Detect which cell encompasses the target text, then output its [x, y] center coordinate. 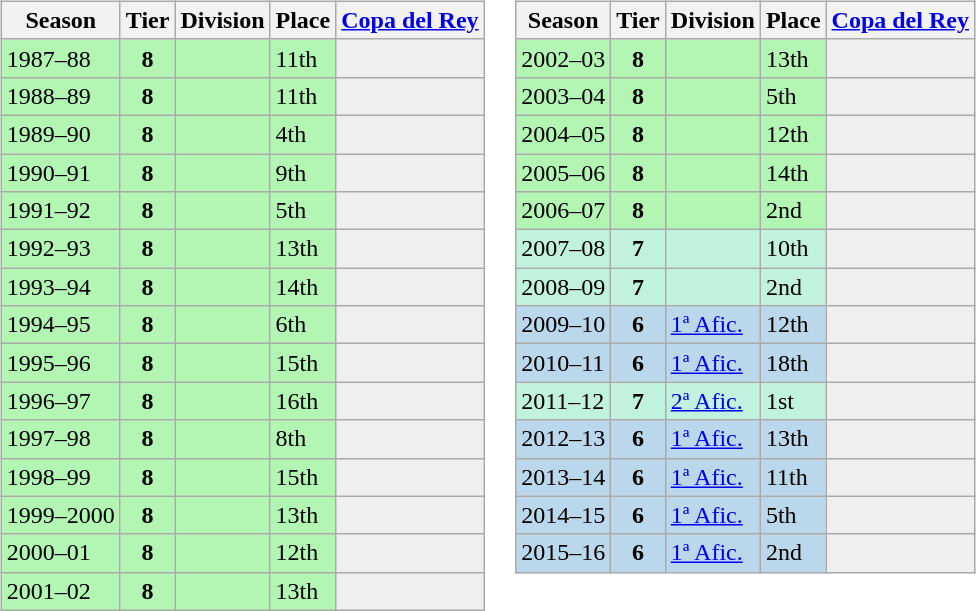
18th [793, 363]
2005–06 [564, 173]
10th [793, 249]
2012–13 [564, 439]
1st [793, 401]
2000–01 [60, 553]
16th [303, 401]
2007–08 [564, 249]
8th [303, 439]
4th [303, 134]
2003–04 [564, 96]
2009–10 [564, 325]
1993–94 [60, 287]
1996–97 [60, 401]
1992–93 [60, 249]
2013–14 [564, 477]
1990–91 [60, 173]
1997–98 [60, 439]
2008–09 [564, 287]
2ª Afic. [712, 401]
1989–90 [60, 134]
1999–2000 [60, 515]
2011–12 [564, 401]
1998–99 [60, 477]
9th [303, 173]
1991–92 [60, 211]
2015–16 [564, 553]
1988–89 [60, 96]
6th [303, 325]
1987–88 [60, 58]
2004–05 [564, 134]
2010–11 [564, 363]
2006–07 [564, 211]
2014–15 [564, 515]
2001–02 [60, 591]
1995–96 [60, 363]
2002–03 [564, 58]
1994–95 [60, 325]
